Detect which cell encompasses the target text, then output its (x, y) center coordinate. 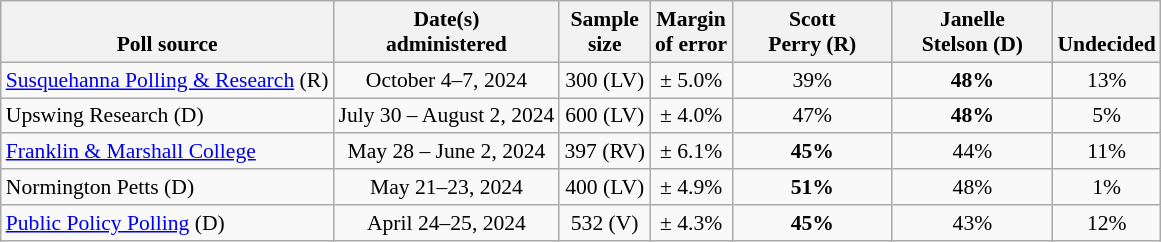
± 4.0% (691, 116)
1% (1106, 187)
Samplesize (604, 32)
July 30 – August 2, 2024 (446, 116)
± 6.1% (691, 152)
JanelleStelson (D) (972, 32)
13% (1106, 80)
51% (812, 187)
600 (LV) (604, 116)
± 4.3% (691, 223)
12% (1106, 223)
± 5.0% (691, 80)
44% (972, 152)
Susquehanna Polling & Research (R) (168, 80)
39% (812, 80)
Marginof error (691, 32)
Upswing Research (D) (168, 116)
± 4.9% (691, 187)
5% (1106, 116)
400 (LV) (604, 187)
May 28 – June 2, 2024 (446, 152)
October 4–7, 2024 (446, 80)
Normington Petts (D) (168, 187)
397 (RV) (604, 152)
ScottPerry (R) (812, 32)
300 (LV) (604, 80)
532 (V) (604, 223)
43% (972, 223)
Undecided (1106, 32)
47% (812, 116)
11% (1106, 152)
April 24–25, 2024 (446, 223)
Franklin & Marshall College (168, 152)
Public Policy Polling (D) (168, 223)
Poll source (168, 32)
May 21–23, 2024 (446, 187)
Date(s)administered (446, 32)
